Scan for the cell matching the given text and deliver its [x, y] coordinate at center. 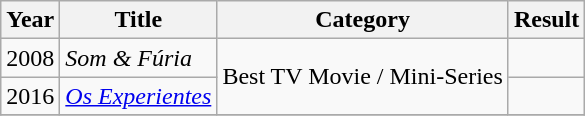
Som & Fúria [138, 58]
Os Experientes [138, 96]
2016 [30, 96]
Best TV Movie / Mini-Series [363, 77]
Title [138, 20]
Result [546, 20]
Year [30, 20]
2008 [30, 58]
Category [363, 20]
